Search for the cell housing the specified text and yield its (x, y) center coordinate. 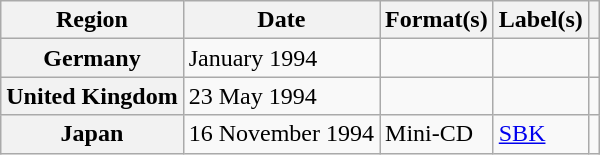
Japan (92, 134)
Format(s) (437, 20)
23 May 1994 (281, 96)
January 1994 (281, 58)
16 November 1994 (281, 134)
SBK (540, 134)
Label(s) (540, 20)
Germany (92, 58)
Date (281, 20)
United Kingdom (92, 96)
Mini-CD (437, 134)
Region (92, 20)
